Find where the given text appears and provide that cell's center as [x, y] coordinate. 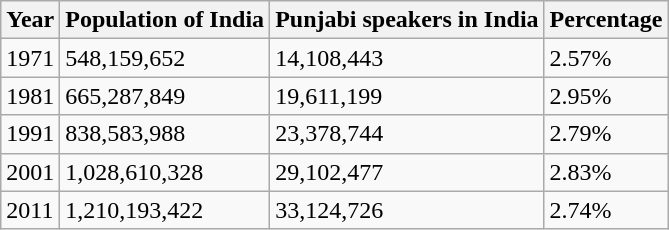
29,102,477 [407, 172]
33,124,726 [407, 210]
14,108,443 [407, 58]
2.95% [606, 96]
2.74% [606, 210]
2001 [30, 172]
1991 [30, 134]
2.79% [606, 134]
Population of India [165, 20]
2011 [30, 210]
838,583,988 [165, 134]
23,378,744 [407, 134]
1971 [30, 58]
2.57% [606, 58]
1,028,610,328 [165, 172]
Punjabi speakers in India [407, 20]
2.83% [606, 172]
Percentage [606, 20]
1,210,193,422 [165, 210]
19,611,199 [407, 96]
548,159,652 [165, 58]
1981 [30, 96]
Year [30, 20]
665,287,849 [165, 96]
